Pinpoint the cell where the given text exists, returning its (x, y) midpoint coordinate. 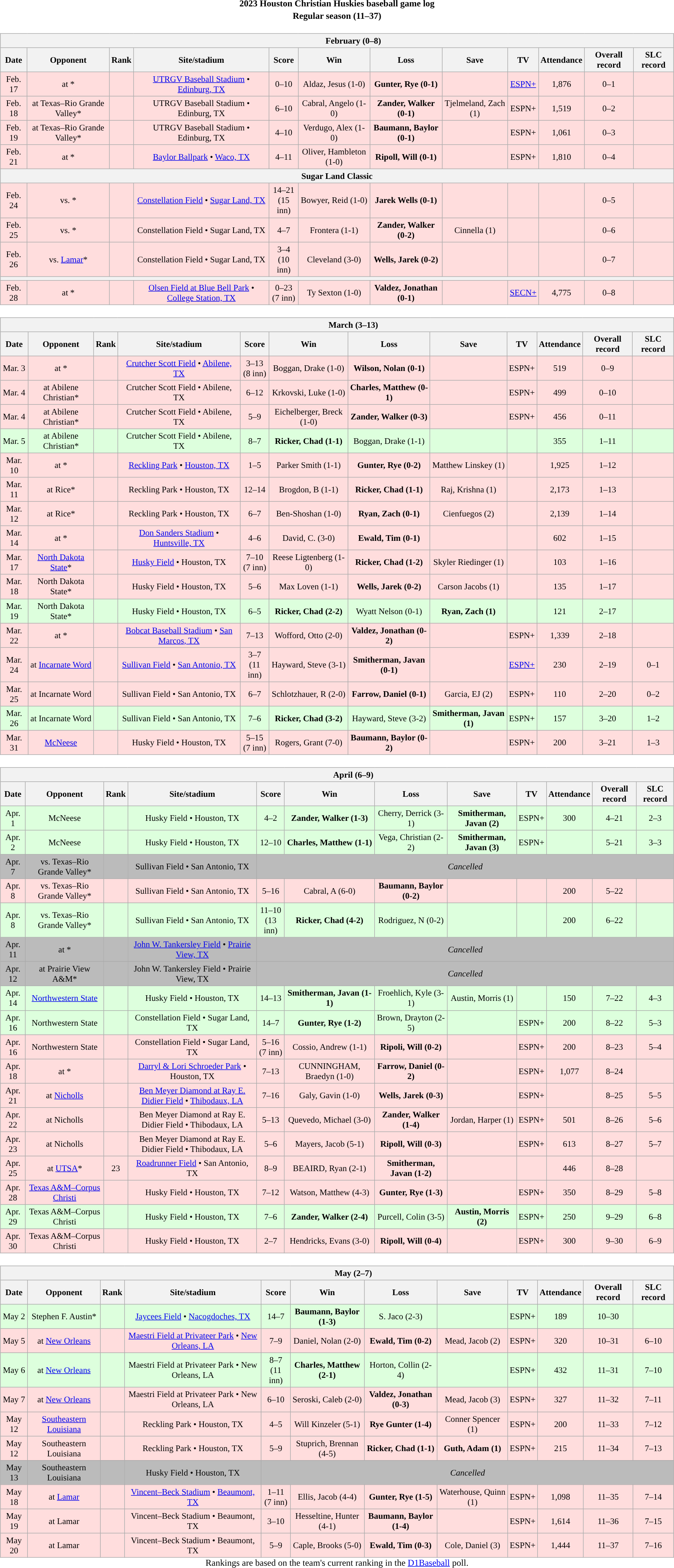
1–17 (608, 586)
4–10 (284, 133)
9–29 (615, 1217)
Ewald, Tim (0-3) (401, 1545)
Krkovski, Luke (1-0) (309, 392)
at Prairie View A&M* (65, 974)
1–15 (608, 538)
Stuprich, Brennan (4-5) (327, 1448)
Apr. 30 (13, 1241)
Brogdon, B (1-1) (309, 489)
Baumann, Baylor (0-1) (406, 133)
Zander, Walker (0-3) (389, 416)
Reese Ligtenberg (1-0) (309, 562)
Frontera (1-1) (334, 230)
5–7 (655, 1144)
Apr. 7 (13, 867)
Baylor Ballpark • Waco, TX (202, 157)
Mayers, Jacob (5-1) (329, 1144)
Apr. 29 (13, 1217)
0–11 (608, 416)
8–26 (615, 1119)
Zander, Walker (1-4) (411, 1119)
Roadrunner Field • San Antonio, TX (193, 1168)
Stephen F. Austin* (64, 1317)
Feb. 24 (14, 200)
Ewald, Tim (0-1) (389, 538)
4–6 (255, 538)
Purcell, Colin (3-5) (411, 1217)
1,098 (560, 1497)
Ricker, Chad (4-2) (329, 920)
9–30 (615, 1241)
Ricker, Chad (1-2) (389, 562)
1,614 (560, 1521)
0–6 (609, 230)
11–33 (608, 1424)
Wyatt Nelson (0-1) (389, 611)
11–37 (608, 1545)
May 20 (14, 1545)
2,173 (560, 489)
Jaycees Field • Nacogdoches, TX (193, 1317)
Eichelberger, Breck (1-0) (309, 416)
2–17 (608, 611)
Tjelmeland, Zach (1) (475, 108)
2–20 (608, 694)
May 19 (14, 1521)
5–3 (655, 1022)
7–14 (654, 1497)
Brown, Drayton (2-5) (411, 1022)
0–23(7 inn) (284, 292)
Jordan, Harper (1) (482, 1119)
February (0–8) (337, 41)
Wells, Jarek (0-3) (411, 1095)
11–34 (608, 1448)
456 (560, 416)
Will Kinzeler (5-1) (327, 1424)
May 18 (14, 1497)
Smitherman, Javan (3) (482, 843)
Apr. 2 (13, 843)
1–2 (653, 718)
4–5 (276, 1424)
5–16(7 inn) (271, 1047)
Ricker, Chad (3-2) (309, 718)
Cherry, Derrick (3-1) (411, 818)
SECN+ (523, 292)
10–30 (608, 1317)
May 5 (14, 1341)
Caple, Brooks (5-0) (327, 1545)
Baumann, Baylor (1-4) (401, 1521)
Feb. 18 (14, 108)
Smitherman, Javan (0-1) (389, 664)
7–22 (615, 998)
Mar. 3 (14, 368)
Ben-Shoshan (1-0) (309, 514)
Darryl & Lori Schroeder Park • Houston, TX (193, 1071)
Valdez, Jonathan (0-3) (401, 1400)
Cabral, Angelo (1-0) (334, 108)
Zander, Walker (1-3) (329, 818)
Feb. 25 (14, 230)
Apr. 22 (13, 1119)
May 7 (14, 1400)
3–4(10 inn) (284, 259)
8–9 (271, 1168)
Galy, Gavin (1-0) (329, 1095)
602 (560, 538)
at UTSA* (65, 1168)
Valdez, Jonathan (0-2) (389, 635)
Daniel, Nolan (2-0) (327, 1341)
Austin, Morris (1) (482, 998)
Matthew Linskey (1) (469, 465)
Gunter, Rye (1-2) (329, 1022)
1,519 (562, 108)
8–22 (615, 1022)
110 (560, 694)
Horton, Collin (2-4) (401, 1370)
7–15 (654, 1521)
1–16 (608, 562)
Froehlich, Kyle (3-1) (411, 998)
4–2 (271, 818)
Rodriguez, N (0-2) (411, 920)
499 (560, 392)
Rogers, Grant (7-0) (309, 743)
11–36 (608, 1521)
8–7 (255, 441)
Smitherman, Javan (1-1) (329, 998)
Mar. 26 (14, 718)
Ripoll, Will (0-4) (411, 1241)
Ricker, Chad (2-2) (309, 611)
5–22 (615, 891)
157 (560, 718)
Conner Spencer (1) (472, 1424)
1,876 (562, 84)
11–32 (608, 1400)
5–21 (615, 843)
0–9 (608, 368)
3–20 (608, 718)
Cole, Daniel (3) (472, 1545)
189 (560, 1317)
5–8 (655, 1192)
April (6–9) (337, 775)
Apr. 11 (13, 949)
Bowyer, Reid (1-0) (334, 200)
Feb. 26 (14, 259)
Boggan, Drake (1-1) (389, 441)
10–31 (608, 1341)
5–13 (271, 1119)
11–31 (608, 1370)
6–9 (655, 1241)
1,810 (562, 157)
May 13 (14, 1473)
121 (560, 611)
7–10 (654, 1370)
Zander, Walker (0-1) (406, 108)
Apr. 18 (13, 1071)
230 (560, 664)
Max Loven (1-1) (309, 586)
Guth, Adam (1) (472, 1448)
12–14 (255, 489)
1–11(7 inn) (276, 1497)
Apr. 14 (13, 998)
Cabral, A (6-0) (329, 891)
Ripoll, Will (0-1) (406, 157)
Hayward, Steve (3-1) (309, 664)
Hendricks, Evans (3-0) (329, 1241)
Hayward, Steve (3-2) (389, 718)
Mar. 12 (14, 514)
0–3 (609, 133)
Schlotzhauer, R (2-0) (309, 694)
Cleveland (3-0) (334, 259)
S. Jaco (2-3) (401, 1317)
215 (560, 1448)
Seroski, Caleb (2-0) (327, 1400)
0–4 (609, 157)
8–24 (615, 1071)
Gunter, Rye (0-2) (389, 465)
Mar. 31 (14, 743)
4–21 (615, 818)
Watson, Matthew (4-3) (329, 1192)
Zander, Walker (0-2) (406, 230)
6–8 (655, 1217)
Mead, Jacob (3) (472, 1400)
3–13(8 inn) (255, 368)
May (2–7) (337, 1273)
7–9 (276, 1341)
Bobcat Baseball Stadium • San Marcos, TX (179, 635)
11–35 (608, 1497)
Apr. 21 (13, 1095)
446 (569, 1168)
Quevedo, Michael (3-0) (329, 1119)
5–4 (655, 1047)
501 (569, 1119)
8–27 (615, 1144)
11–10(13 inn) (271, 920)
8–23 (615, 1047)
Cossio, Andrew (1-1) (329, 1047)
519 (560, 368)
613 (569, 1144)
Olsen Field at Blue Bell Park • College Station, TX (202, 292)
Feb. 28 (14, 292)
2–19 (608, 664)
Boggan, Drake (1-0) (309, 368)
5–16 (271, 891)
1–11 (608, 441)
Mar. 25 (14, 694)
4–7 (284, 230)
Mar. 24 (14, 664)
7–10(7 inn) (255, 562)
Raj, Krishna (1) (469, 489)
4–11 (284, 157)
1–13 (608, 489)
4–3 (655, 998)
Gunter, Rye (1-5) (401, 1497)
2–3 (655, 818)
Skyler Riedinger (1) (469, 562)
150 (569, 998)
Apr. 12 (13, 974)
0–5 (609, 200)
8–7(11 inn) (276, 1370)
Jarek Wells (0-1) (406, 200)
0–7 (609, 259)
Baumann, Baylor (1-3) (327, 1317)
12–10 (271, 843)
May 6 (14, 1370)
Zander, Walker (2-4) (329, 1217)
Apr. 23 (13, 1144)
Verdugo, Alex (1-0) (334, 133)
350 (569, 1192)
Charles, Matthew (2-1) (327, 1370)
Cienfuegos (2) (469, 514)
14–21(15 inn) (284, 200)
Valdez, Jonathan (0-1) (406, 292)
8–29 (615, 1192)
Aldaz, Jesus (1-0) (334, 84)
Apr. 28 (13, 1192)
6–12 (255, 392)
3–3 (655, 843)
Ryan, Zach (0-1) (389, 514)
Wofford, Otto (2-0) (309, 635)
CUNNINGHAM, Braedyn (1-0) (329, 1071)
3–21 (608, 743)
Sugar Land Classic (337, 176)
2,139 (560, 514)
Charles, Matthew (0-1) (389, 392)
1–5 (255, 465)
Carson Jacobs (1) (469, 586)
23 (116, 1168)
2–18 (608, 635)
103 (560, 562)
1–3 (653, 743)
1,061 (562, 133)
Mar. 22 (14, 635)
14–13 (271, 998)
Charles, Matthew (1-1) (329, 843)
Ty Sexton (1-0) (334, 292)
Don Sanders Stadium • Huntsville, TX (179, 538)
Gunter, Rye (1-3) (411, 1192)
Waterhouse, Quinn (1) (472, 1497)
Mar. 17 (14, 562)
1–14 (608, 514)
1,339 (560, 635)
Gunter, Rye (0-1) (406, 84)
May 2 (14, 1317)
3–7(11 inn) (255, 664)
Feb. 17 (14, 84)
Feb. 21 (14, 157)
March (3–13) (337, 325)
Ryan, Zach (1) (469, 611)
7–11 (654, 1400)
Rye Gunter (1-4) (401, 1424)
Ripoll, Will (0-3) (411, 1144)
Mar. 11 (14, 489)
Parker Smith (1-1) (309, 465)
4,775 (562, 292)
Smitherman, Javan (1) (469, 718)
Smitherman, Javan (2) (482, 818)
5–5 (655, 1095)
Hesseltine, Hunter (4-1) (327, 1521)
Cinnella (1) (475, 230)
Farrow, Daniel (0-1) (389, 694)
432 (560, 1370)
0–8 (609, 292)
BEAIRD, Ryan (2-1) (329, 1168)
1,925 (560, 465)
Oliver, Hambleton (1-0) (334, 157)
8–25 (615, 1095)
Apr. 25 (13, 1168)
5–15(7 inn) (255, 743)
355 (560, 441)
327 (560, 1400)
250 (569, 1217)
Ellis, Jacob (4-4) (327, 1497)
Ripoli, Will (0-2) (411, 1047)
Mead, Jacob (2) (472, 1341)
Apr. 1 (13, 818)
Vega, Christian (2-2) (411, 843)
Farrow, Daniel (0-2) (411, 1071)
135 (560, 586)
Ewald, Tim (0-2) (401, 1341)
8–28 (615, 1168)
3–10 (276, 1521)
Mar. 14 (14, 538)
Garcia, EJ (2) (469, 694)
6–22 (615, 920)
Mar. 5 (14, 441)
David, C. (3-0) (309, 538)
Wilson, Nolan (0-1) (389, 368)
320 (560, 1341)
Feb. 19 (14, 133)
1,444 (560, 1545)
Mar. 18 (14, 586)
Austin, Morris (2) (482, 1217)
6–5 (255, 611)
1–12 (608, 465)
2–7 (271, 1241)
Mar. 10 (14, 465)
vs. Lamar* (68, 259)
Mar. 19 (14, 611)
Smitherman, Javan (1-2) (411, 1168)
1,077 (569, 1071)
